Detect which cell encompasses the target text, then output its [x, y] center coordinate. 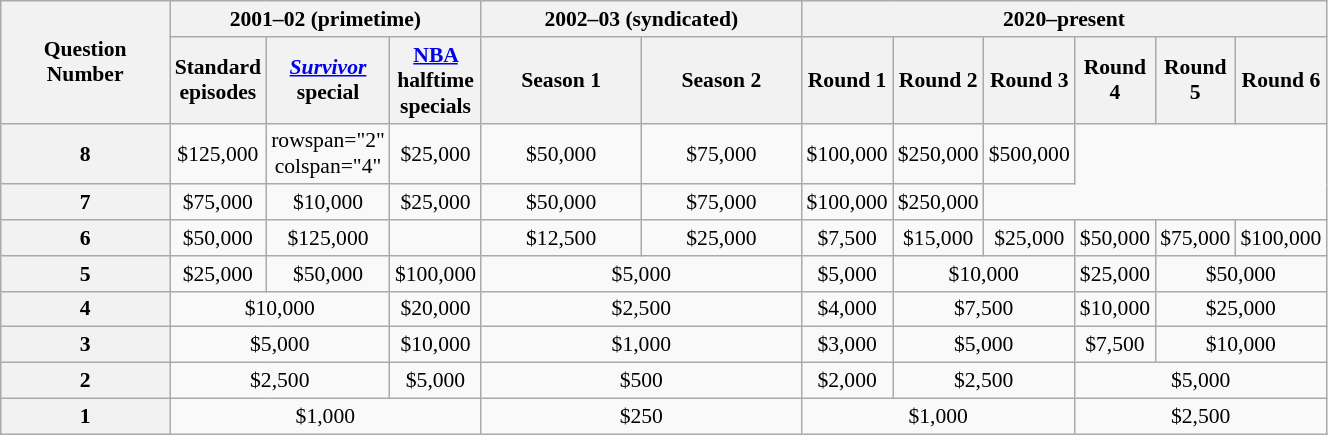
Round 2 [938, 80]
$15,000 [938, 238]
$3,000 [848, 345]
$4,000 [848, 309]
5 [86, 274]
rowspan="2" colspan="4" [328, 154]
2020–present [1064, 19]
3 [86, 345]
$500 [642, 381]
$500,000 [1030, 154]
Round 5 [1195, 80]
1 [86, 416]
$20,000 [436, 309]
Season 1 [561, 80]
Survivor special [328, 80]
6 [86, 238]
Question Number [86, 62]
2001–02 (primetime) [326, 19]
Season 2 [721, 80]
$2,000 [848, 381]
$250 [642, 416]
Round 6 [1280, 80]
Round 3 [1030, 80]
8 [86, 154]
Round 1 [848, 80]
7 [86, 203]
4 [86, 309]
2 [86, 381]
2002–03 (syndicated) [642, 19]
Standard episodes [218, 80]
NBA halftime specials [436, 80]
Round 4 [1115, 80]
$12,500 [561, 238]
